Scan for the cell matching the given text and deliver its [X, Y] coordinate at center. 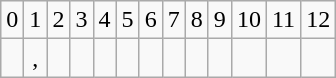
9 [220, 20]
12 [318, 20]
6 [150, 20]
7 [174, 20]
4 [104, 20]
8 [196, 20]
5 [128, 20]
1 [36, 20]
2 [58, 20]
0 [12, 20]
3 [82, 20]
, [36, 58]
10 [248, 20]
11 [283, 20]
